Scan for the cell matching the given text and deliver its [X, Y] coordinate at center. 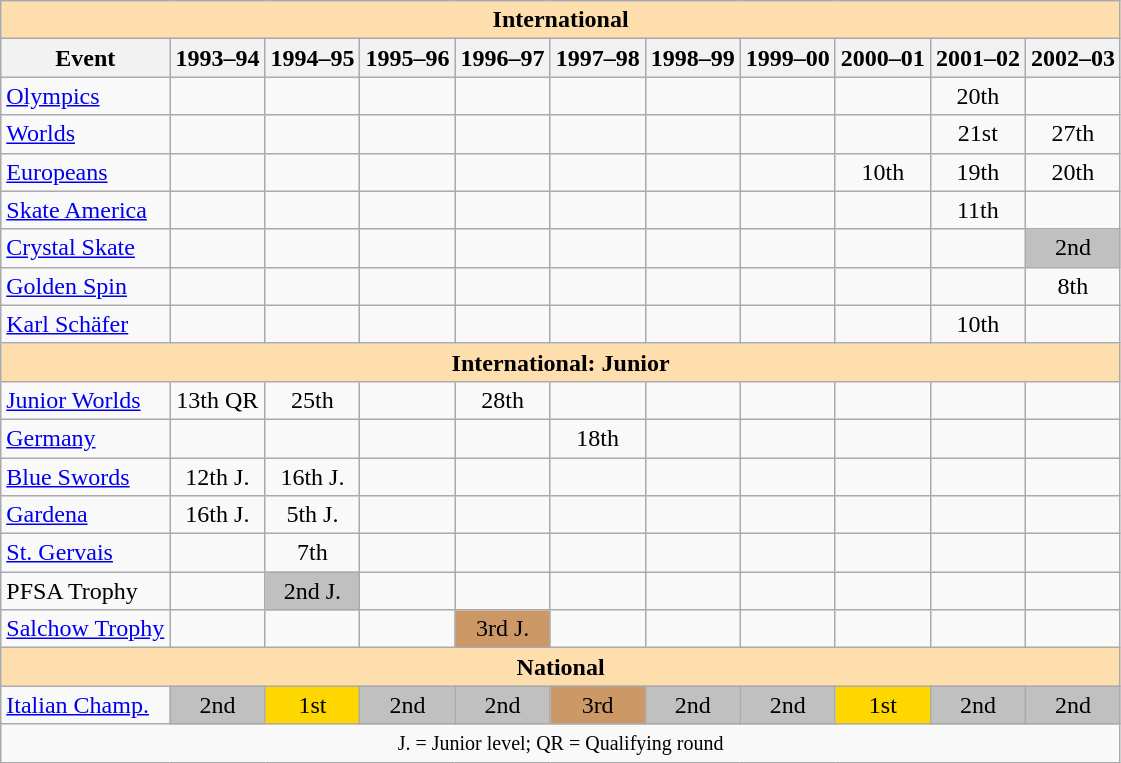
19th [978, 172]
27th [1072, 134]
3rd [598, 705]
8th [1072, 286]
Skate America [86, 210]
Karl Schäfer [86, 324]
Europeans [86, 172]
2000–01 [882, 58]
1996–97 [502, 58]
International: Junior [561, 362]
Worlds [86, 134]
2nd J. [312, 591]
25th [312, 400]
13th QR [218, 400]
Germany [86, 438]
Crystal Skate [86, 248]
1994–95 [312, 58]
1998–99 [692, 58]
Golden Spin [86, 286]
1999–00 [788, 58]
PFSA Trophy [86, 591]
1993–94 [218, 58]
12th J. [218, 477]
J. = Junior level; QR = Qualifying round [561, 743]
Event [86, 58]
2001–02 [978, 58]
3rd J. [502, 629]
Blue Swords [86, 477]
National [561, 667]
5th J. [312, 515]
21st [978, 134]
Olympics [86, 96]
Gardena [86, 515]
Italian Champ. [86, 705]
Junior Worlds [86, 400]
11th [978, 210]
28th [502, 400]
7th [312, 553]
St. Gervais [86, 553]
1995–96 [408, 58]
International [561, 20]
18th [598, 438]
Salchow Trophy [86, 629]
2002–03 [1072, 58]
1997–98 [598, 58]
